Extract the [x, y] coordinate from the center of the cell holding the provided text.  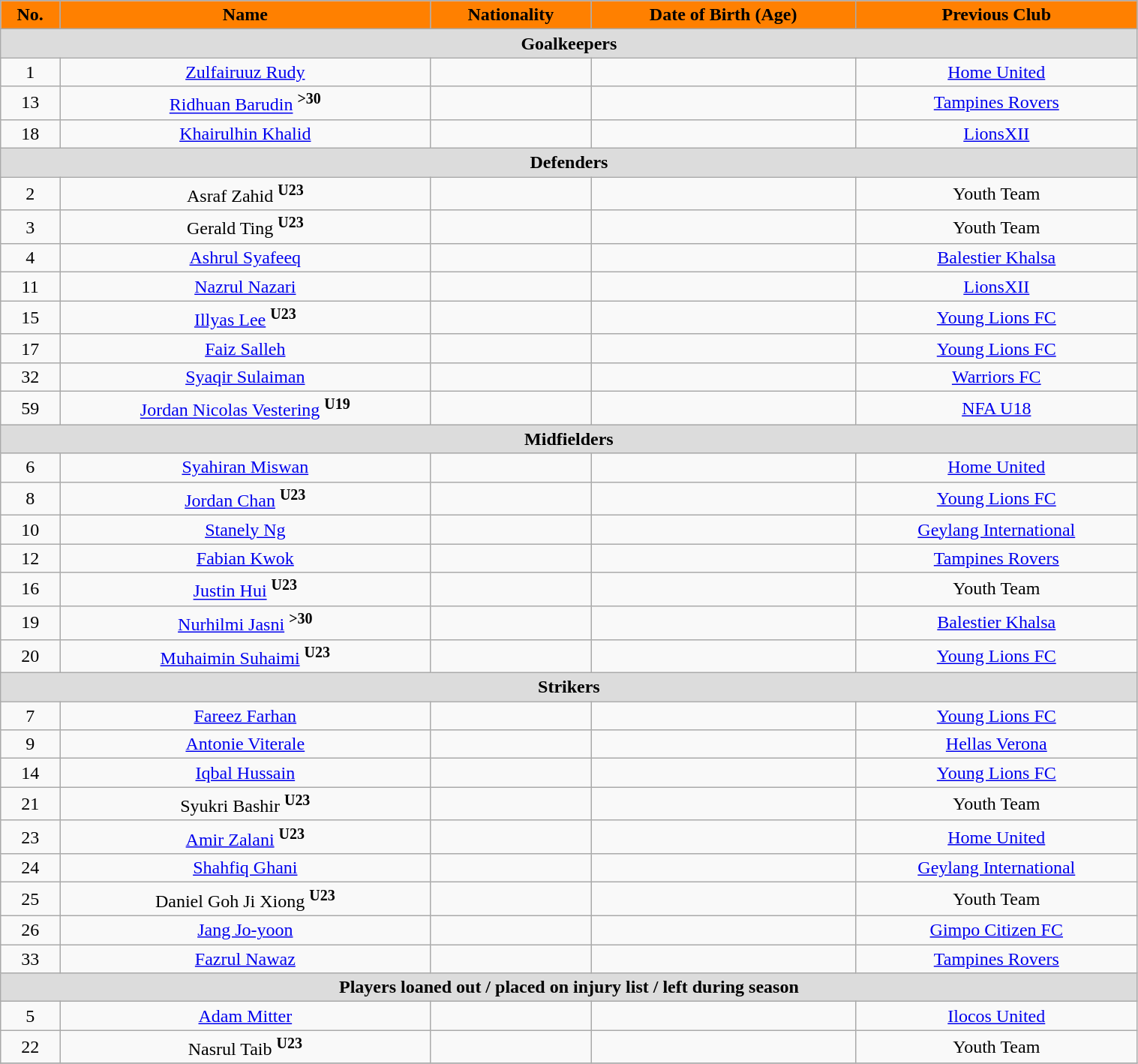
32 [30, 377]
Daniel Goh Ji Xiong U23 [245, 899]
Stanely Ng [245, 530]
3 [30, 227]
18 [30, 134]
1 [30, 72]
7 [30, 716]
33 [30, 959]
19 [30, 623]
Illyas Lee U23 [245, 318]
17 [30, 348]
No. [30, 15]
Gimpo Citizen FC [996, 930]
59 [30, 408]
Warriors FC [996, 377]
9 [30, 744]
Previous Club [996, 15]
Date of Birth (Age) [723, 15]
20 [30, 656]
13 [30, 104]
12 [30, 558]
2 [30, 194]
24 [30, 868]
26 [30, 930]
10 [30, 530]
Faiz Salleh [245, 348]
Shahfiq Ghani [245, 868]
Jang Jo-yoon [245, 930]
Syaqir Sulaiman [245, 377]
Hellas Verona [996, 744]
14 [30, 773]
4 [30, 258]
Midfielders [569, 439]
Fareez Farhan [245, 716]
11 [30, 287]
16 [30, 590]
Antonie Viterale [245, 744]
5 [30, 1016]
Iqbal Hussain [245, 773]
6 [30, 467]
Defenders [569, 163]
Khairulhin Khalid [245, 134]
Nurhilmi Jasni >30 [245, 623]
Syahiran Miswan [245, 467]
Ilocos United [996, 1016]
22 [30, 1047]
Gerald Ting U23 [245, 227]
23 [30, 837]
8 [30, 498]
NFA U18 [996, 408]
Adam Mitter [245, 1016]
Goalkeepers [569, 44]
25 [30, 899]
Zulfairuuz Rudy [245, 72]
Jordan Nicolas Vestering U19 [245, 408]
Ridhuan Barudin >30 [245, 104]
Players loaned out / placed on injury list / left during season [569, 987]
Ashrul Syafeeq [245, 258]
Fabian Kwok [245, 558]
Amir Zalani U23 [245, 837]
Muhaimin Suhaimi U23 [245, 656]
Name [245, 15]
Jordan Chan U23 [245, 498]
Nazrul Nazari [245, 287]
Nasrul Taib U23 [245, 1047]
21 [30, 804]
Fazrul Nawaz [245, 959]
15 [30, 318]
Syukri Bashir U23 [245, 804]
Asraf Zahid U23 [245, 194]
Nationality [511, 15]
Justin Hui U23 [245, 590]
Strikers [569, 687]
